Scan for the cell matching the given text and deliver its [x, y] coordinate at center. 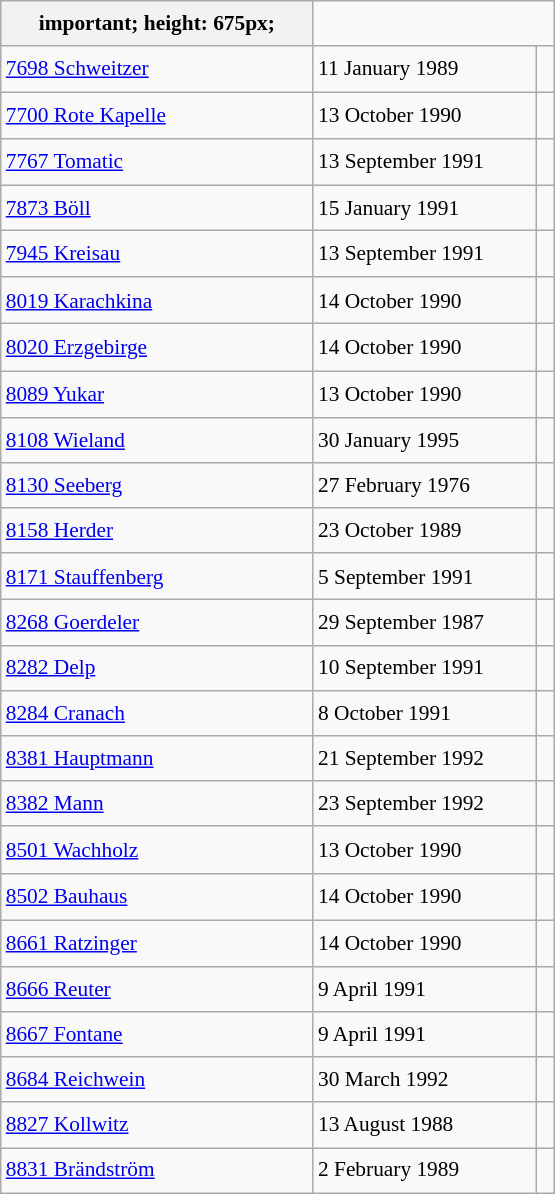
7873 Böll [157, 208]
21 September 1992 [424, 758]
8130 Seeberg [157, 486]
8171 Stauffenberg [157, 576]
8684 Reichwein [157, 1080]
7767 Tomatic [157, 162]
8831 Brändström [157, 1170]
8158 Herder [157, 530]
5 September 1991 [424, 576]
23 September 1992 [424, 804]
27 February 1976 [424, 486]
11 January 1989 [424, 68]
30 March 1992 [424, 1080]
8284 Cranach [157, 712]
2 February 1989 [424, 1170]
23 October 1989 [424, 530]
8502 Bauhaus [157, 896]
8 October 1991 [424, 712]
30 January 1995 [424, 440]
8827 Kollwitz [157, 1124]
10 September 1991 [424, 668]
8382 Mann [157, 804]
important; height: 675px; [157, 24]
8020 Erzgebirge [157, 348]
8108 Wieland [157, 440]
8381 Hauptmann [157, 758]
8661 Ratzinger [157, 944]
7700 Rote Kapelle [157, 116]
8666 Reuter [157, 990]
15 January 1991 [424, 208]
8089 Yukar [157, 394]
8667 Fontane [157, 1034]
8501 Wachholz [157, 850]
8282 Delp [157, 668]
29 September 1987 [424, 622]
8268 Goerdeler [157, 622]
8019 Karachkina [157, 300]
13 August 1988 [424, 1124]
7698 Schweitzer [157, 68]
7945 Kreisau [157, 254]
